Search for the cell housing the specified text and yield its [X, Y] center coordinate. 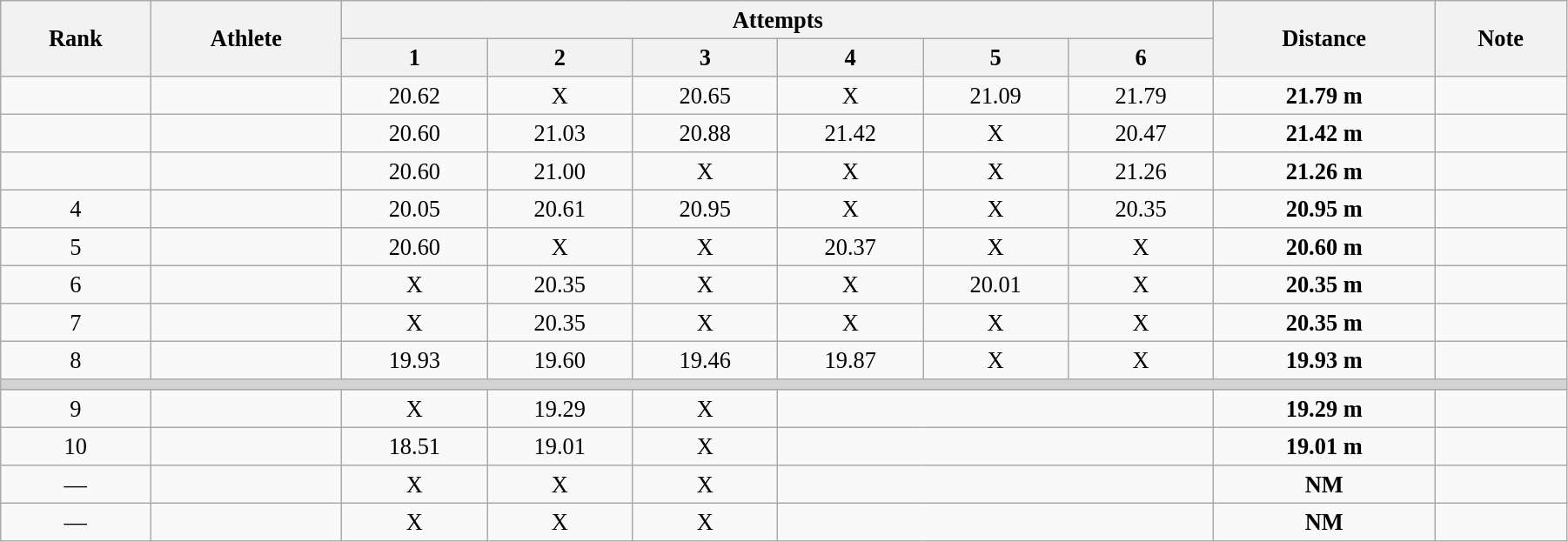
21.79 m [1324, 95]
9 [76, 409]
20.65 [705, 95]
10 [76, 446]
20.95 m [1324, 209]
20.47 [1142, 133]
Athlete [246, 38]
20.05 [414, 209]
Attempts [778, 19]
20.62 [414, 95]
Note [1501, 38]
19.93 m [1324, 360]
20.37 [851, 247]
19.87 [851, 360]
19.93 [414, 360]
Rank [76, 38]
3 [705, 57]
21.00 [560, 171]
21.26 [1142, 171]
21.79 [1142, 95]
20.61 [560, 209]
20.60 m [1324, 247]
21.03 [560, 133]
Distance [1324, 38]
19.29 m [1324, 409]
21.42 [851, 133]
20.88 [705, 133]
1 [414, 57]
21.42 m [1324, 133]
18.51 [414, 446]
19.29 [560, 409]
19.46 [705, 360]
19.01 m [1324, 446]
8 [76, 360]
21.09 [995, 95]
7 [76, 323]
20.01 [995, 284]
19.60 [560, 360]
21.26 m [1324, 171]
20.95 [705, 209]
2 [560, 57]
19.01 [560, 446]
